Provide the [X, Y] coordinate of the cell's center where the given text is located.  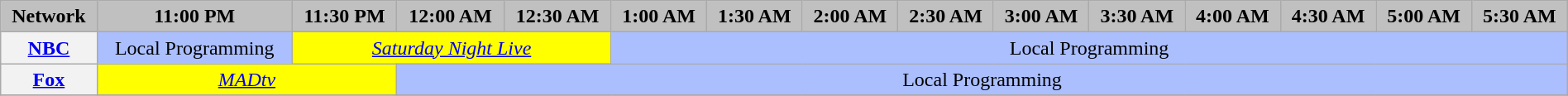
5:30 AM [1519, 17]
Network [49, 17]
11:00 PM [194, 17]
2:30 AM [946, 17]
Saturday Night Live [452, 48]
NBC [49, 48]
3:00 AM [1041, 17]
11:30 PM [344, 17]
1:00 AM [659, 17]
2:00 AM [850, 17]
1:30 AM [754, 17]
12:30 AM [557, 17]
5:00 AM [1424, 17]
MADtv [246, 79]
12:00 AM [451, 17]
3:30 AM [1137, 17]
4:30 AM [1328, 17]
4:00 AM [1233, 17]
Fox [49, 79]
